Scan for the cell matching the given text and deliver its [x, y] coordinate at center. 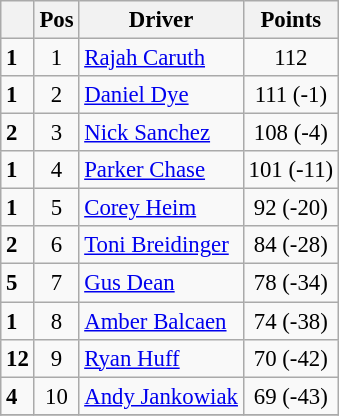
Points [290, 20]
101 (-11) [290, 170]
Gus Dean [161, 283]
Daniel Dye [161, 95]
8 [56, 321]
Amber Balcaen [161, 321]
9 [56, 358]
Ryan Huff [161, 358]
111 (-1) [290, 95]
74 (-38) [290, 321]
Rajah Caruth [161, 58]
70 (-42) [290, 358]
Pos [56, 20]
Driver [161, 20]
6 [56, 245]
108 (-4) [290, 133]
10 [56, 396]
Nick Sanchez [161, 133]
Toni Breidinger [161, 245]
Corey Heim [161, 208]
84 (-28) [290, 245]
Andy Jankowiak [161, 396]
78 (-34) [290, 283]
112 [290, 58]
92 (-20) [290, 208]
12 [18, 358]
Parker Chase [161, 170]
69 (-43) [290, 396]
7 [56, 283]
3 [56, 133]
